Pinpoint the cell where the given text exists, returning its [X, Y] midpoint coordinate. 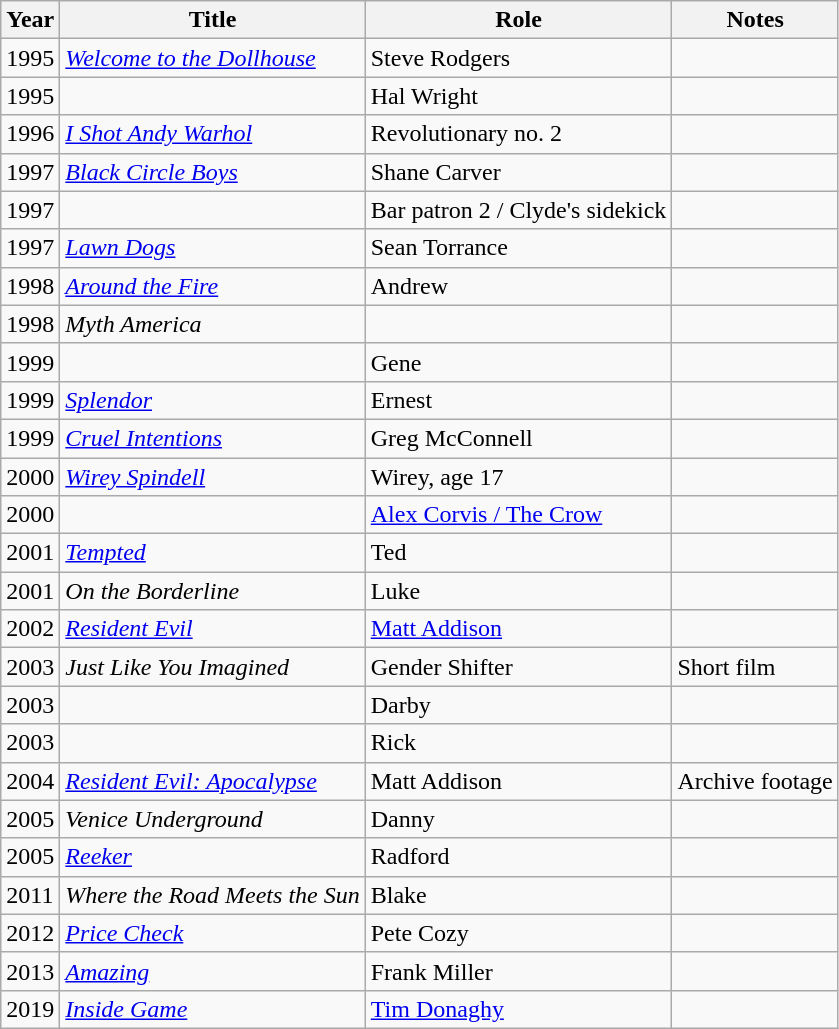
Pete Cozy [518, 933]
Gene [518, 362]
Gender Shifter [518, 667]
Resident Evil: Apocalypse [212, 781]
2004 [30, 781]
Alex Corvis / The Crow [518, 515]
Ted [518, 553]
Amazing [212, 971]
Venice Underground [212, 819]
Frank Miller [518, 971]
Blake [518, 895]
Wirey Spindell [212, 477]
2013 [30, 971]
Tempted [212, 553]
Just Like You Imagined [212, 667]
Radford [518, 857]
Myth America [212, 324]
Cruel Intentions [212, 438]
Notes [755, 20]
2011 [30, 895]
Where the Road Meets the Sun [212, 895]
Hal Wright [518, 96]
2002 [30, 629]
Shane Carver [518, 172]
Darby [518, 705]
Reeker [212, 857]
Greg McConnell [518, 438]
Around the Fire [212, 286]
1996 [30, 134]
Sean Torrance [518, 248]
Title [212, 20]
Bar patron 2 / Clyde's sidekick [518, 210]
Splendor [212, 400]
Andrew [518, 286]
Wirey, age 17 [518, 477]
Revolutionary no. 2 [518, 134]
Danny [518, 819]
Archive footage [755, 781]
Tim Donaghy [518, 1009]
Lawn Dogs [212, 248]
Black Circle Boys [212, 172]
Ernest [518, 400]
On the Borderline [212, 591]
Role [518, 20]
Resident Evil [212, 629]
Welcome to the Dollhouse [212, 58]
Rick [518, 743]
2012 [30, 933]
Short film [755, 667]
Year [30, 20]
Inside Game [212, 1009]
Price Check [212, 933]
Steve Rodgers [518, 58]
I Shot Andy Warhol [212, 134]
Luke [518, 591]
2019 [30, 1009]
